From the cell containing the given text, extract its center point as [X, Y] coordinate. 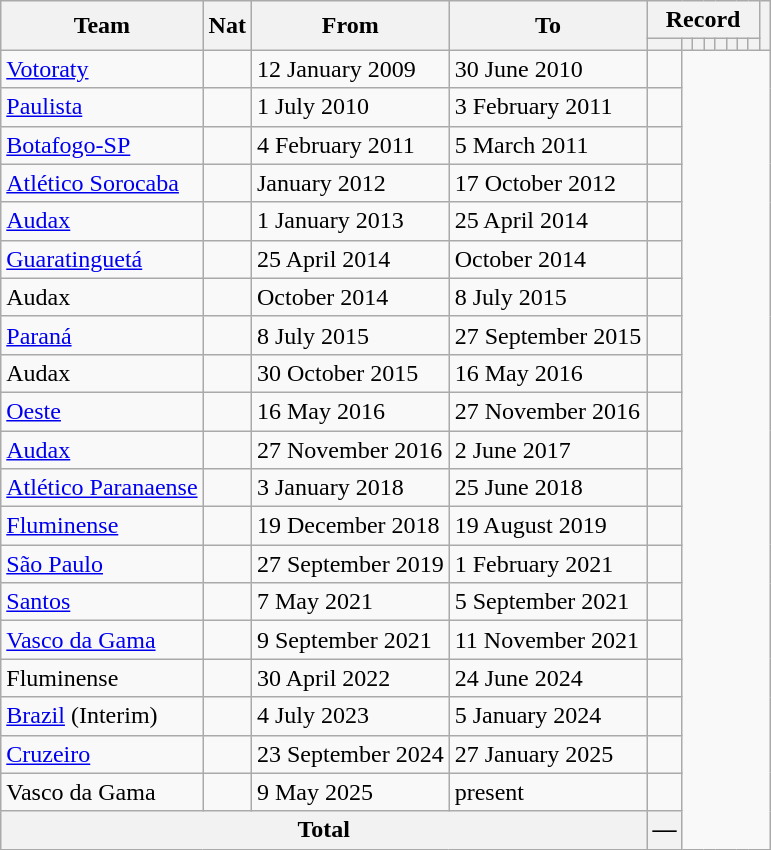
Atlético Paranaense [102, 488]
19 December 2018 [350, 526]
7 May 2021 [350, 602]
Total [324, 830]
4 February 2011 [350, 145]
3 February 2011 [548, 107]
30 April 2022 [350, 678]
30 June 2010 [548, 69]
— [664, 830]
5 January 2024 [548, 716]
5 September 2021 [548, 602]
25 June 2018 [548, 488]
9 September 2021 [350, 640]
1 July 2010 [350, 107]
19 August 2019 [548, 526]
Paulista [102, 107]
Oeste [102, 411]
27 January 2025 [548, 754]
From [350, 26]
Nat [227, 26]
1 February 2021 [548, 564]
Brazil (Interim) [102, 716]
present [548, 792]
2 June 2017 [548, 449]
Votoraty [102, 69]
Santos [102, 602]
11 November 2021 [548, 640]
Atlético Sorocaba [102, 183]
4 July 2023 [350, 716]
9 May 2025 [350, 792]
Paraná [102, 335]
January 2012 [350, 183]
12 January 2009 [350, 69]
27 September 2019 [350, 564]
São Paulo [102, 564]
27 September 2015 [548, 335]
3 January 2018 [350, 488]
To [548, 26]
Botafogo-SP [102, 145]
5 March 2011 [548, 145]
17 October 2012 [548, 183]
23 September 2024 [350, 754]
Cruzeiro [102, 754]
Guaratinguetá [102, 259]
Record [703, 20]
1 January 2013 [350, 221]
Team [102, 26]
30 October 2015 [350, 373]
24 June 2024 [548, 678]
